Return the (x, y) coordinate for the center point of the cell that contains the specified text.  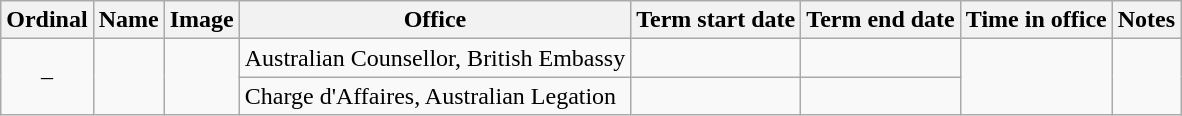
Charge d'Affaires, Australian Legation (434, 96)
Image (202, 20)
Office (434, 20)
Ordinal (47, 20)
Notes (1146, 20)
Australian Counsellor, British Embassy (434, 58)
Time in office (1036, 20)
– (47, 77)
Name (128, 20)
Term start date (716, 20)
Term end date (881, 20)
